Return (X, Y) of the center of cell containing provided text 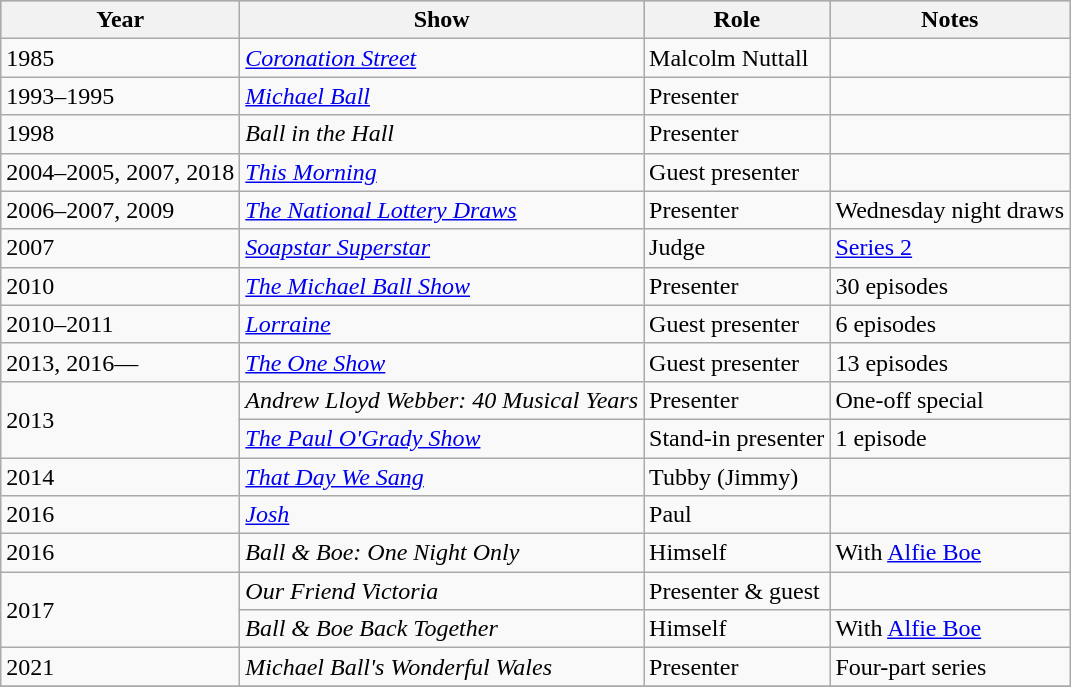
2006–2007, 2009 (120, 210)
Role (737, 20)
Four-part series (950, 667)
Lorraine (442, 324)
2010–2011 (120, 324)
2013, 2016— (120, 362)
Presenter & guest (737, 591)
1 episode (950, 438)
Andrew Lloyd Webber: 40 Musical Years (442, 400)
Stand-in presenter (737, 438)
Ball & Boe Back Together (442, 629)
Wednesday night draws (950, 210)
2017 (120, 610)
Year (120, 20)
One-off special (950, 400)
1993–1995 (120, 96)
2014 (120, 477)
Malcolm Nuttall (737, 58)
Show (442, 20)
2004–2005, 2007, 2018 (120, 172)
Michael Ball (442, 96)
The One Show (442, 362)
Our Friend Victoria (442, 591)
2013 (120, 419)
That Day We Sang (442, 477)
Tubby (Jimmy) (737, 477)
1985 (120, 58)
1998 (120, 134)
Soapstar Superstar (442, 248)
Michael Ball's Wonderful Wales (442, 667)
Ball in the Hall (442, 134)
2021 (120, 667)
6 episodes (950, 324)
Judge (737, 248)
2010 (120, 286)
Paul (737, 515)
Coronation Street (442, 58)
The Paul O'Grady Show (442, 438)
30 episodes (950, 286)
Ball & Boe: One Night Only (442, 553)
Josh (442, 515)
The Michael Ball Show (442, 286)
Notes (950, 20)
2007 (120, 248)
This Morning (442, 172)
The National Lottery Draws (442, 210)
13 episodes (950, 362)
Series 2 (950, 248)
